Determine the [x, y] coordinate at the center of the cell enclosing the given text.  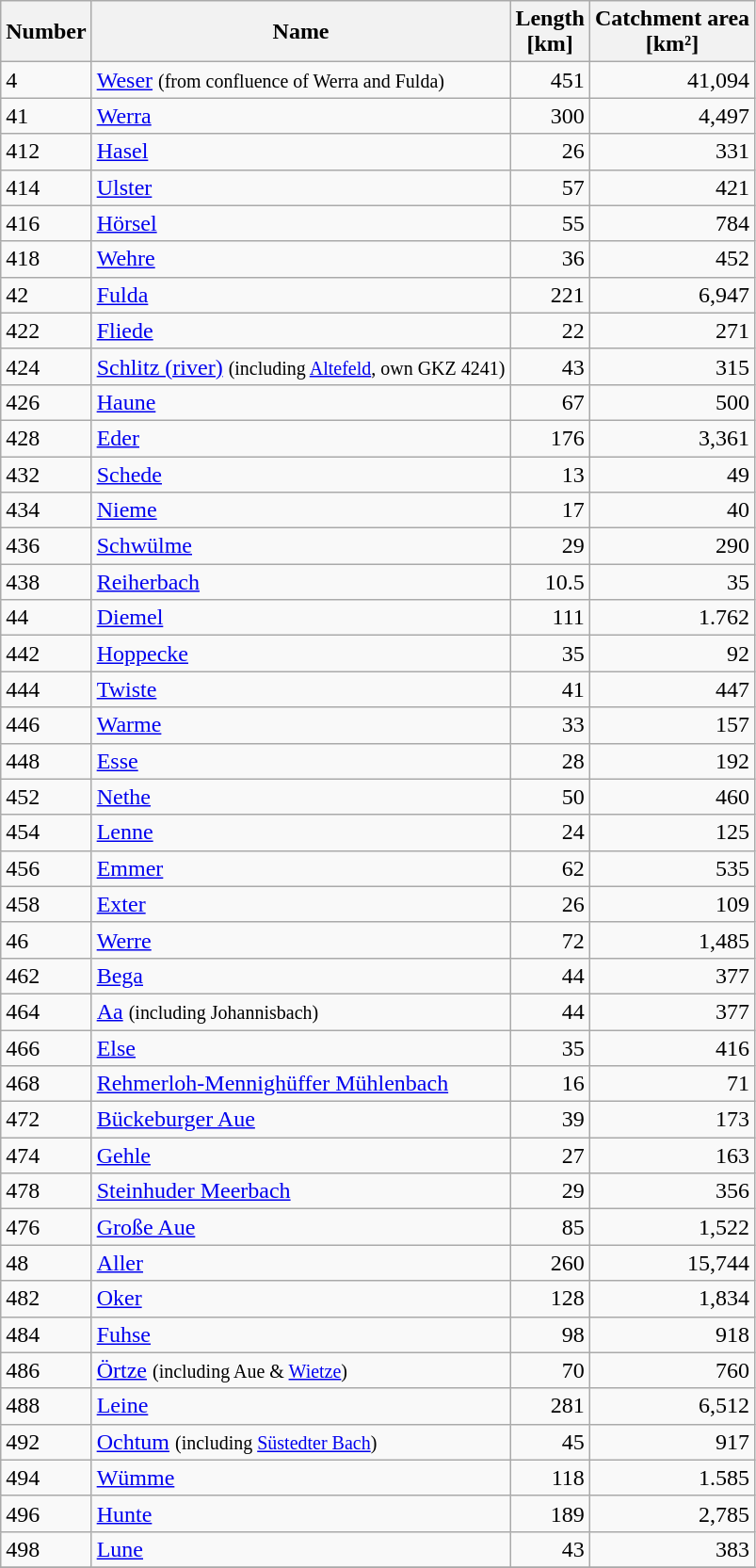
446 [46, 725]
111 [550, 618]
500 [672, 402]
442 [46, 654]
Ochtum (including Süstedter Bach) [301, 1442]
10.5 [550, 582]
4,497 [672, 116]
478 [46, 1191]
67 [550, 402]
Bückeburger Aue [301, 1120]
383 [672, 1549]
474 [46, 1156]
Fulda [301, 295]
27 [550, 1156]
39 [550, 1120]
24 [550, 832]
92 [672, 654]
Hunte [301, 1513]
Hasel [301, 152]
456 [46, 868]
6,512 [672, 1406]
46 [46, 940]
36 [550, 259]
488 [46, 1406]
Schwülme [301, 546]
50 [550, 797]
1.585 [672, 1478]
Wehre [301, 259]
466 [46, 1048]
Reiherbach [301, 582]
28 [550, 761]
Hörsel [301, 223]
49 [672, 474]
98 [550, 1334]
486 [46, 1370]
315 [672, 366]
157 [672, 725]
Hoppecke [301, 654]
492 [46, 1442]
16 [550, 1084]
Name [301, 32]
Schlitz (river) (including Altefeld, own GKZ 4241) [301, 366]
438 [46, 582]
418 [46, 259]
Twiste [301, 689]
15,744 [672, 1263]
125 [672, 832]
494 [46, 1478]
496 [46, 1513]
22 [550, 331]
260 [550, 1263]
Warme [301, 725]
Steinhuder Meerbach [301, 1191]
4 [46, 80]
189 [550, 1513]
432 [46, 474]
498 [46, 1549]
Aa (including Johannisbach) [301, 1011]
17 [550, 510]
71 [672, 1084]
109 [672, 904]
33 [550, 725]
Emmer [301, 868]
458 [46, 904]
300 [550, 116]
41,094 [672, 80]
271 [672, 331]
426 [46, 402]
Ulster [301, 187]
356 [672, 1191]
Werre [301, 940]
173 [672, 1120]
1.762 [672, 618]
784 [672, 223]
Fuhse [301, 1334]
464 [46, 1011]
476 [46, 1227]
72 [550, 940]
448 [46, 761]
Nieme [301, 510]
70 [550, 1370]
444 [46, 689]
Leine [301, 1406]
Diemel [301, 618]
85 [550, 1227]
Schede [301, 474]
2,785 [672, 1513]
434 [46, 510]
535 [672, 868]
1,485 [672, 940]
Catchment area[km²] [672, 32]
Length[km] [550, 32]
40 [672, 510]
421 [672, 187]
414 [46, 187]
460 [672, 797]
Lune [301, 1549]
1,522 [672, 1227]
Bega [301, 976]
281 [550, 1406]
290 [672, 546]
42 [46, 295]
472 [46, 1120]
Weser (from confluence of Werra and Fulda) [301, 80]
Fliede [301, 331]
1,834 [672, 1299]
412 [46, 152]
3,361 [672, 438]
6,947 [672, 295]
Oker [301, 1299]
Rehmerloh-Mennighüffer Mühlenbach [301, 1084]
422 [46, 331]
451 [550, 80]
Exter [301, 904]
118 [550, 1478]
482 [46, 1299]
Eder [301, 438]
917 [672, 1442]
221 [550, 295]
Örtze (including Aue & Wietze) [301, 1370]
Aller [301, 1263]
Esse [301, 761]
Nethe [301, 797]
128 [550, 1299]
Wümme [301, 1478]
Haune [301, 402]
45 [550, 1442]
Number [46, 32]
176 [550, 438]
454 [46, 832]
918 [672, 1334]
484 [46, 1334]
436 [46, 546]
424 [46, 366]
13 [550, 474]
Werra [301, 116]
468 [46, 1084]
Große Aue [301, 1227]
Gehle [301, 1156]
760 [672, 1370]
447 [672, 689]
163 [672, 1156]
Else [301, 1048]
331 [672, 152]
192 [672, 761]
Lenne [301, 832]
62 [550, 868]
428 [46, 438]
55 [550, 223]
462 [46, 976]
48 [46, 1263]
57 [550, 187]
